Identify which cell holds the provided text, then report its (X, Y) central coordinate. 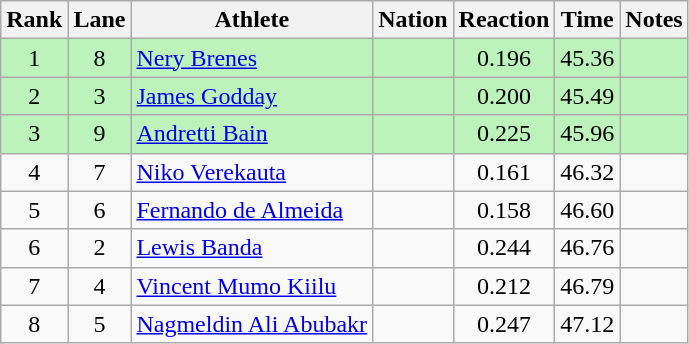
Andretti Bain (252, 134)
45.96 (588, 134)
Time (588, 20)
Vincent Mumo Kiilu (252, 286)
0.196 (504, 58)
Rank (34, 20)
45.36 (588, 58)
45.49 (588, 96)
0.161 (504, 172)
46.76 (588, 248)
Reaction (504, 20)
0.158 (504, 210)
Nagmeldin Ali Abubakr (252, 324)
47.12 (588, 324)
Niko Verekauta (252, 172)
Lane (100, 20)
Lewis Banda (252, 248)
0.244 (504, 248)
Fernando de Almeida (252, 210)
Notes (654, 20)
46.60 (588, 210)
0.247 (504, 324)
9 (100, 134)
0.212 (504, 286)
1 (34, 58)
Nation (413, 20)
0.225 (504, 134)
46.79 (588, 286)
Athlete (252, 20)
James Godday (252, 96)
0.200 (504, 96)
Nery Brenes (252, 58)
46.32 (588, 172)
